For the text-containing cell, return its midpoint in [x, y] coordinate format. 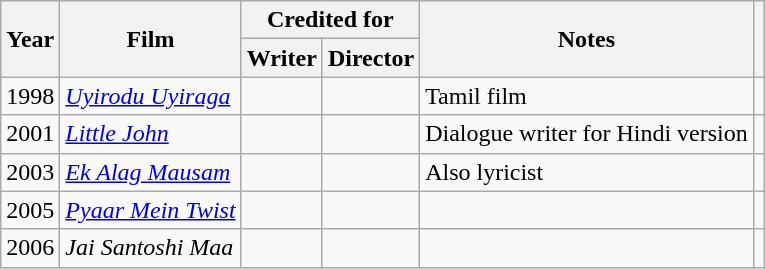
Tamil film [587, 96]
Notes [587, 39]
Film [150, 39]
2003 [30, 172]
Also lyricist [587, 172]
2005 [30, 210]
Jai Santoshi Maa [150, 248]
Director [370, 58]
1998 [30, 96]
Credited for [330, 20]
Dialogue writer for Hindi version [587, 134]
Ek Alag Mausam [150, 172]
Year [30, 39]
Pyaar Mein Twist [150, 210]
Uyirodu Uyiraga [150, 96]
Writer [282, 58]
2001 [30, 134]
Little John [150, 134]
2006 [30, 248]
